Pinpoint the cell where the given text exists, returning its [x, y] midpoint coordinate. 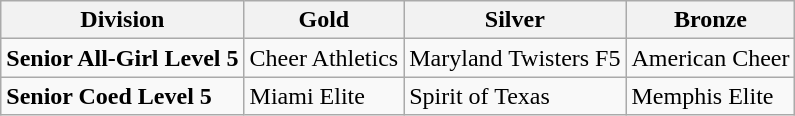
Cheer Athletics [324, 58]
Senior Coed Level 5 [122, 96]
Bronze [710, 20]
Memphis Elite [710, 96]
Silver [515, 20]
Maryland Twisters F5 [515, 58]
American Cheer [710, 58]
Division [122, 20]
Spirit of Texas [515, 96]
Senior All-Girl Level 5 [122, 58]
Gold [324, 20]
Miami Elite [324, 96]
